Determine the [x, y] coordinate at the center of the cell enclosing the given text.  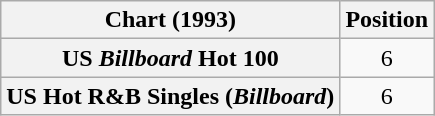
Chart (1993) [170, 20]
Position [387, 20]
US Hot R&B Singles (Billboard) [170, 96]
US Billboard Hot 100 [170, 58]
